Pinpoint the cell where the given text exists, returning its (X, Y) midpoint coordinate. 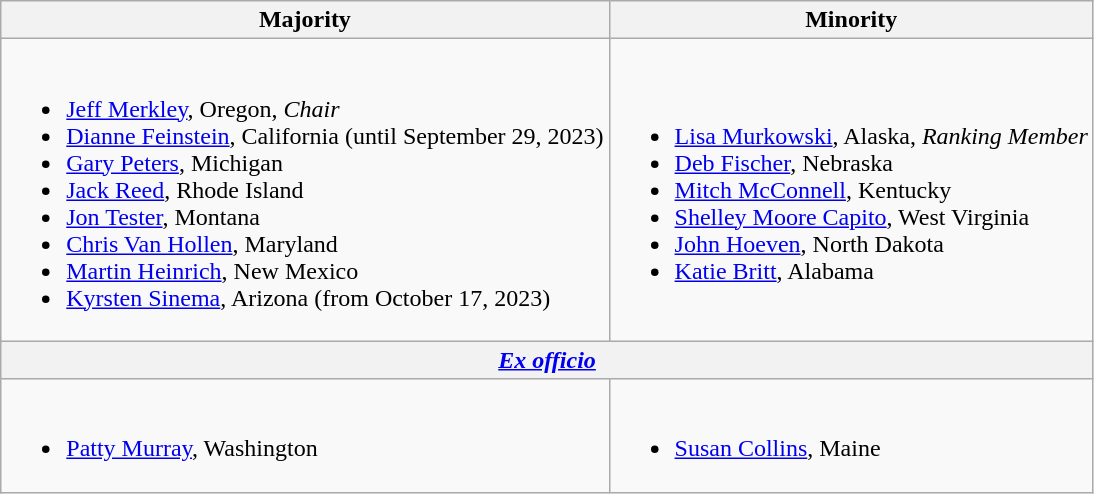
Susan Collins, Maine (851, 436)
Majority (305, 20)
Ex officio (548, 360)
Minority (851, 20)
Patty Murray, Washington (305, 436)
